Return (X, Y) of the center of cell containing provided text 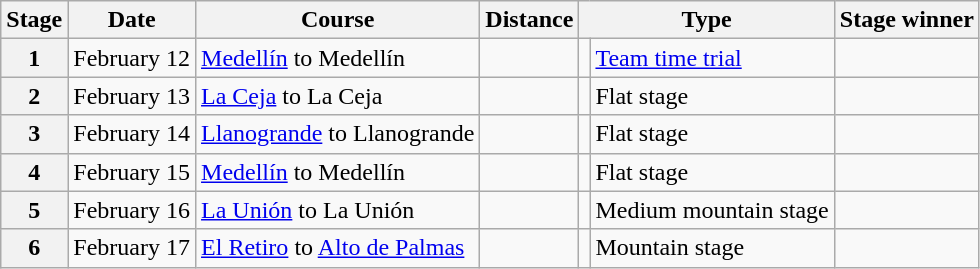
1 (34, 58)
Team time trial (712, 58)
6 (34, 248)
Course (338, 20)
Date (132, 20)
Distance (530, 20)
Mountain stage (712, 248)
Type (706, 20)
El Retiro to Alto de Palmas (338, 248)
February 13 (132, 96)
February 16 (132, 210)
Stage winner (906, 20)
February 17 (132, 248)
5 (34, 210)
La Unión to La Unión (338, 210)
February 14 (132, 134)
Stage (34, 20)
February 12 (132, 58)
3 (34, 134)
February 15 (132, 172)
Llanogrande to Llanogrande (338, 134)
4 (34, 172)
2 (34, 96)
Medium mountain stage (712, 210)
La Ceja to La Ceja (338, 96)
